Search for the cell housing the specified text and yield its (x, y) center coordinate. 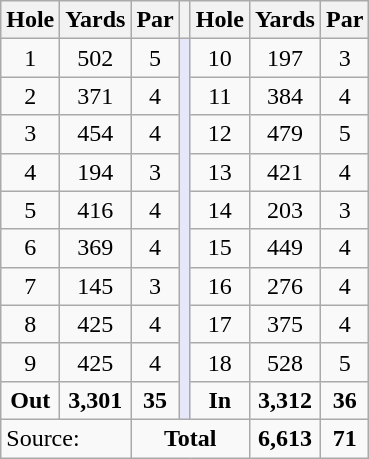
528 (284, 362)
Out (30, 400)
276 (284, 286)
3,301 (96, 400)
35 (155, 400)
203 (284, 210)
375 (284, 324)
In (220, 400)
197 (284, 58)
371 (96, 96)
2 (30, 96)
6,613 (284, 438)
10 (220, 58)
194 (96, 172)
18 (220, 362)
17 (220, 324)
9 (30, 362)
8 (30, 324)
369 (96, 248)
6 (30, 248)
454 (96, 134)
Source: (66, 438)
1 (30, 58)
16 (220, 286)
11 (220, 96)
479 (284, 134)
421 (284, 172)
14 (220, 210)
15 (220, 248)
7 (30, 286)
384 (284, 96)
12 (220, 134)
3,312 (284, 400)
449 (284, 248)
Total (190, 438)
36 (344, 400)
502 (96, 58)
145 (96, 286)
71 (344, 438)
416 (96, 210)
13 (220, 172)
